Pinpoint the cell where the given text exists, returning its [x, y] midpoint coordinate. 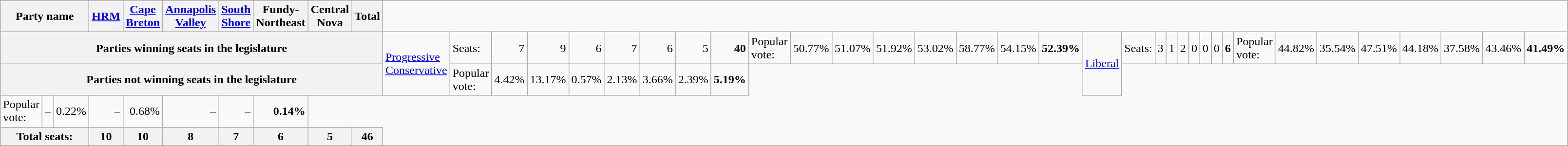
4.42% [510, 80]
41.49% [1546, 48]
Liberal [1102, 64]
Total [367, 17]
Cape Breton [142, 17]
0.22% [71, 111]
Central Nova [330, 17]
Annapolis Valley [191, 17]
46 [367, 136]
13.17% [548, 80]
35.54% [1337, 48]
37.58% [1462, 48]
44.82% [1296, 48]
2.13% [622, 80]
Party name [45, 17]
0.57% [587, 80]
0.14% [281, 111]
8 [191, 136]
Progressive Conservative [416, 64]
South Shore [236, 17]
47.51% [1379, 48]
Total seats: [45, 136]
50.77% [811, 48]
1 [1171, 48]
53.02% [936, 48]
3 [1161, 48]
54.15% [1018, 48]
43.46% [1504, 48]
HRM [106, 17]
2.39% [693, 80]
51.92% [894, 48]
Parties not winning seats in the legislature [192, 80]
2 [1183, 48]
52.39% [1060, 48]
44.18% [1421, 48]
3.66% [658, 80]
9 [548, 48]
5.19% [730, 80]
Parties winning seats in the legislature [192, 48]
40 [730, 48]
58.77% [976, 48]
51.07% [853, 48]
Fundy-Northeast [281, 17]
0.68% [142, 111]
